For the text-containing cell, return its midpoint in (x, y) coordinate format. 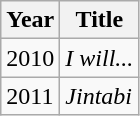
Jintabi (100, 96)
Title (100, 20)
I will... (100, 58)
Year (30, 20)
2010 (30, 58)
2011 (30, 96)
